Search for the cell housing the specified text and yield its [x, y] center coordinate. 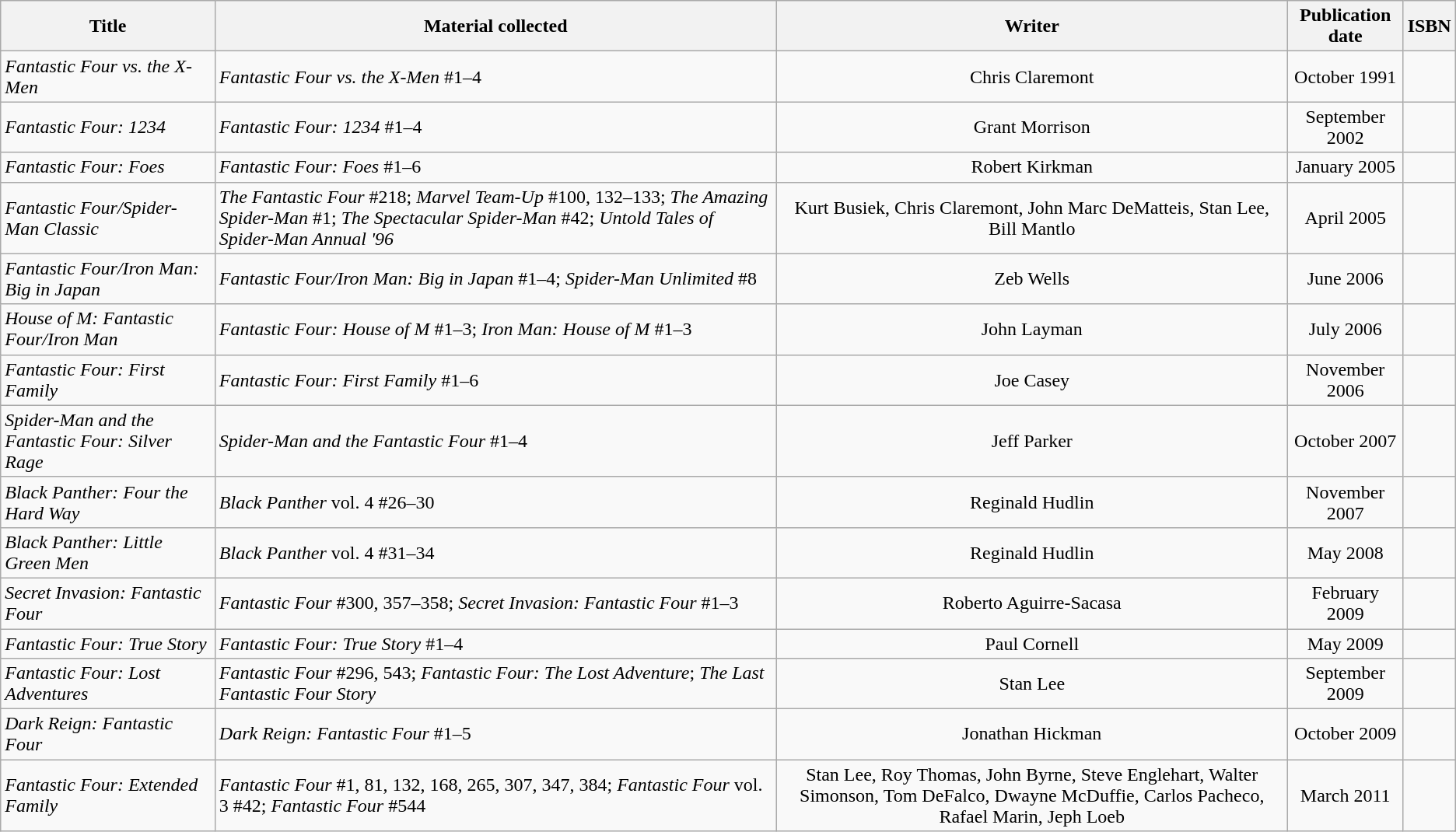
Fantastic Four/Iron Man: Big in Japan #1–4; Spider-Man Unlimited #8 [495, 278]
Fantastic Four/Spider-Man Classic [108, 218]
September 2009 [1346, 684]
Black Panther vol. 4 #26–30 [495, 502]
Fantastic Four/Iron Man: Big in Japan [108, 278]
Spider-Man and the Fantastic Four #1–4 [495, 441]
January 2005 [1346, 167]
Jeff Parker [1031, 441]
Stan Lee, Roy Thomas, John Byrne, Steve Englehart, Walter Simonson, Tom DeFalco, Dwayne McDuffie, Carlos Pacheco, Rafael Marin, Jeph Loeb [1031, 795]
July 2006 [1346, 330]
John Layman [1031, 330]
Kurt Busiek, Chris Claremont, John Marc DeMatteis, Stan Lee, Bill Mantlo [1031, 218]
November 2006 [1346, 379]
May 2009 [1346, 643]
Fantastic Four: First Family #1–6 [495, 379]
ISBN [1430, 26]
Roberto Aguirre-Sacasa [1031, 603]
Fantastic Four: True Story #1–4 [495, 643]
Fantastic Four: Foes [108, 167]
Chris Claremont [1031, 76]
September 2002 [1346, 128]
March 2011 [1346, 795]
Black Panther: Little Green Men [108, 552]
Black Panther vol. 4 #31–34 [495, 552]
Fantastic Four: Lost Adventures [108, 684]
Fantastic Four: Foes #1–6 [495, 167]
Title [108, 26]
Stan Lee [1031, 684]
June 2006 [1346, 278]
Paul Cornell [1031, 643]
Dark Reign: Fantastic Four [108, 734]
May 2008 [1346, 552]
Secret Invasion: Fantastic Four [108, 603]
Jonathan Hickman [1031, 734]
Fantastic Four vs. the X-Men [108, 76]
Fantastic Four #296, 543; Fantastic Four: The Lost Adventure; The Last Fantastic Four Story [495, 684]
Material collected [495, 26]
Black Panther: Four the Hard Way [108, 502]
Fantastic Four: First Family [108, 379]
Dark Reign: Fantastic Four #1–5 [495, 734]
Fantastic Four: Extended Family [108, 795]
Robert Kirkman [1031, 167]
Zeb Wells [1031, 278]
Grant Morrison [1031, 128]
Writer [1031, 26]
Fantastic Four vs. the X-Men #1–4 [495, 76]
Fantastic Four #300, 357–358; Secret Invasion: Fantastic Four #1–3 [495, 603]
October 2007 [1346, 441]
Fantastic Four #1, 81, 132, 168, 265, 307, 347, 384; Fantastic Four vol. 3 #42; Fantastic Four #544 [495, 795]
Fantastic Four: True Story [108, 643]
October 2009 [1346, 734]
November 2007 [1346, 502]
October 1991 [1346, 76]
Joe Casey [1031, 379]
February 2009 [1346, 603]
Fantastic Four: House of M #1–3; Iron Man: House of M #1–3 [495, 330]
Fantastic Four: 1234 [108, 128]
April 2005 [1346, 218]
Publication date [1346, 26]
Spider-Man and the Fantastic Four: Silver Rage [108, 441]
House of M: Fantastic Four/Iron Man [108, 330]
Fantastic Four: 1234 #1–4 [495, 128]
